Return the (X, Y) coordinate for the center point of the cell that contains the specified text.  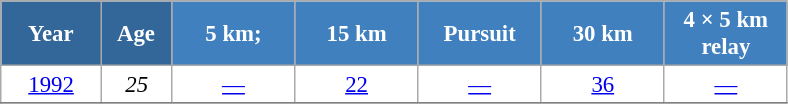
4 × 5 km relay (726, 34)
15 km (356, 34)
1992 (52, 85)
25 (136, 85)
22 (356, 85)
Pursuit (480, 34)
30 km (602, 34)
5 km; (234, 34)
Age (136, 34)
Year (52, 34)
36 (602, 85)
